Return the (x, y) coordinate for the center point of the cell that contains the specified text.  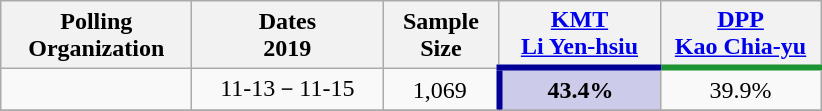
KMTLi Yen-hsiu (580, 34)
DPPKao Chia-yu (740, 34)
43.4% (580, 90)
Dates2019 (288, 34)
1,069 (441, 90)
Polling Organization (96, 34)
Sample Size (441, 34)
39.9% (740, 90)
11-13－11-15 (288, 90)
